Output the (X, Y) coordinate of the center of the cell containing the given text.  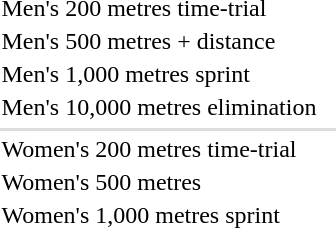
Women's 500 metres (159, 182)
Men's 1,000 metres sprint (159, 74)
Men's 10,000 metres elimination (159, 107)
Women's 200 metres time-trial (159, 149)
Men's 500 metres + distance (159, 41)
